Output the [X, Y] coordinate of the center of the cell containing the given text.  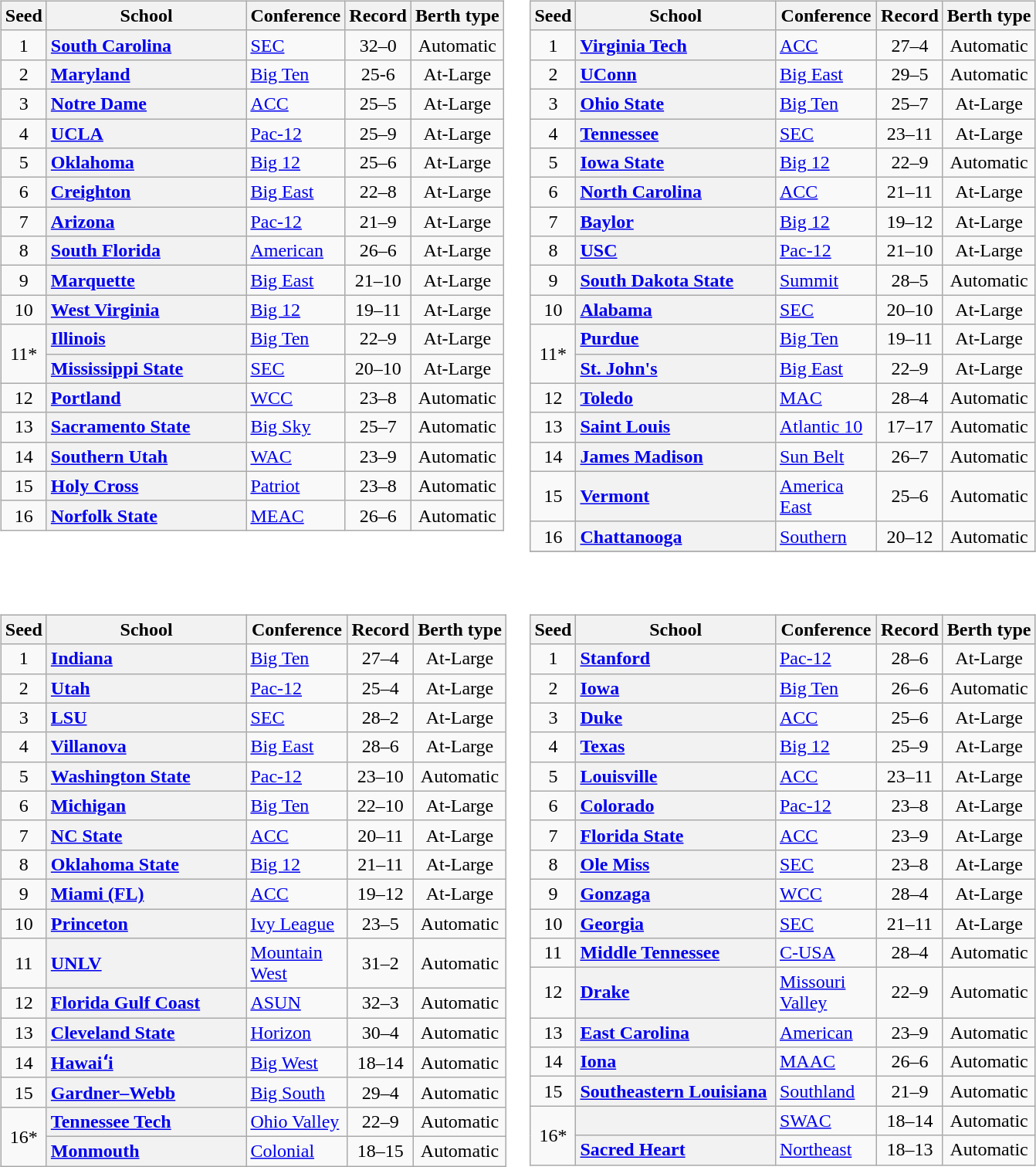
Ohio State [676, 103]
Southern Utah [147, 456]
Princeton [147, 923]
NC State [147, 835]
25–5 [378, 103]
Ivy League [296, 923]
Indiana [147, 659]
25–4 [381, 688]
Duke [676, 718]
Purdue [676, 339]
Illinois [147, 339]
Saint Louis [676, 427]
Big West [296, 1063]
Northeast [826, 1150]
SWAC [826, 1121]
17–17 [910, 427]
Iowa [676, 688]
Oklahoma [147, 163]
UNLV [147, 964]
32–3 [381, 1003]
18–15 [381, 1151]
Toledo [676, 398]
Vermont [676, 496]
30–4 [381, 1033]
Iona [676, 1062]
29–4 [381, 1092]
West Virginia [147, 310]
South Dakota State [676, 280]
Southeastern Louisiana [676, 1091]
Louisville [676, 776]
Gonzaga [676, 894]
Maryland [147, 74]
Michigan [147, 806]
MAC [826, 398]
28–2 [381, 718]
East Carolina [676, 1033]
MEAC [296, 515]
USC [676, 251]
Colorado [676, 806]
22–8 [378, 192]
Arizona [147, 222]
Patriot [296, 486]
South Florida [147, 251]
Gardner–Webb [147, 1092]
Texas [676, 747]
Tennessee [676, 134]
Drake [676, 993]
WAC [296, 456]
Iowa State [676, 163]
Portland [147, 398]
23–5 [381, 923]
Utah [147, 688]
Atlantic 10 [826, 427]
Southland [826, 1091]
22–10 [381, 806]
Chattanooga [676, 536]
Creighton [147, 192]
32–0 [378, 45]
UCLA [147, 134]
MAAC [826, 1062]
Cleveland State [147, 1033]
Sacramento State [147, 427]
Hawaiʻi [147, 1063]
Summit [826, 280]
Georgia [676, 923]
Big South [296, 1092]
26–7 [910, 456]
Villanova [147, 747]
Washington State [147, 776]
Virginia Tech [676, 45]
Southern [826, 536]
Baylor [676, 222]
Marquette [147, 280]
Tennessee Tech [147, 1121]
28–5 [910, 280]
South Carolina [147, 45]
C-USA [826, 953]
Ohio Valley [296, 1121]
Sacred Heart [676, 1150]
ASUN [296, 1003]
Norfolk State [147, 515]
Holy Cross [147, 486]
20–11 [381, 835]
Sun Belt [826, 456]
Big Sky [296, 427]
North Carolina [676, 192]
18–13 [910, 1150]
Oklahoma State [147, 864]
Horizon [296, 1033]
Middle Tennessee [676, 953]
25-6 [378, 74]
Miami (FL) [147, 894]
James Madison [676, 456]
Mountain West [296, 964]
Monmouth [147, 1151]
America East [826, 496]
UConn [676, 74]
Colonial [296, 1151]
23–10 [381, 776]
LSU [147, 718]
Florida Gulf Coast [147, 1003]
Florida State [676, 835]
29–5 [910, 74]
Missouri Valley [826, 993]
St. John's [676, 368]
Mississippi State [147, 368]
20–12 [910, 536]
Ole Miss [676, 864]
31–2 [381, 964]
Stanford [676, 659]
Notre Dame [147, 103]
Alabama [676, 310]
